Return the [x, y] coordinate for the center point of the cell that contains the specified text.  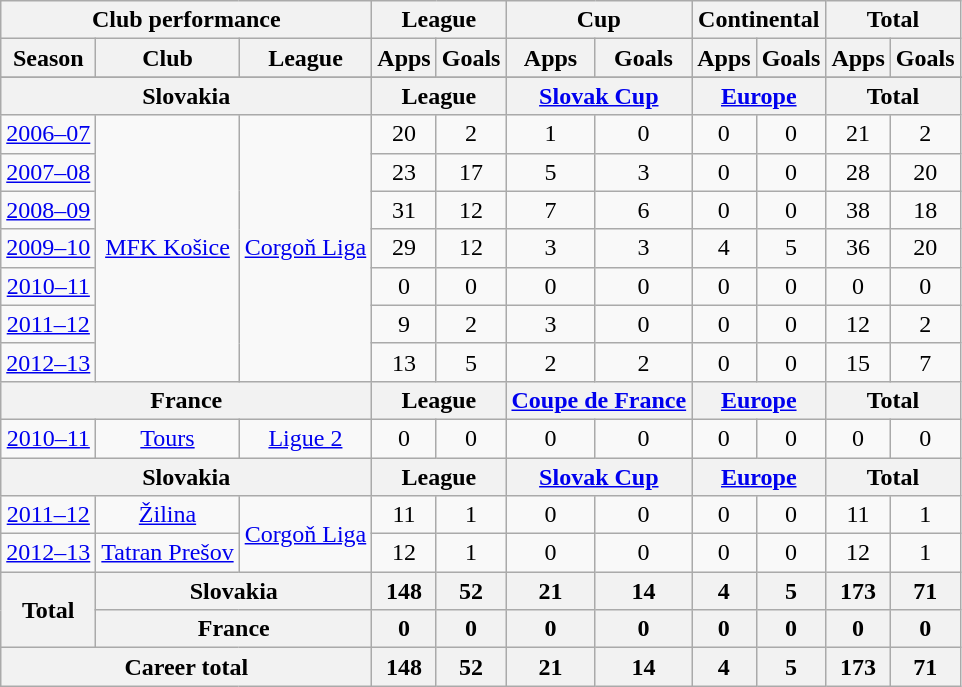
Club [168, 58]
Tours [168, 438]
Žilina [168, 515]
Cup [599, 20]
2007–08 [48, 172]
9 [404, 324]
13 [404, 362]
Tatran Prešov [168, 553]
29 [404, 248]
31 [404, 210]
28 [858, 172]
2006–07 [48, 134]
Club performance [186, 20]
Career total [186, 667]
23 [404, 172]
18 [925, 210]
6 [644, 210]
17 [471, 172]
Season [48, 58]
Continental [759, 20]
38 [858, 210]
2009–10 [48, 248]
Coupe de France [599, 400]
Ligue 2 [306, 438]
2008–09 [48, 210]
15 [858, 362]
36 [858, 248]
MFK Košice [168, 248]
